Return the (x, y) coordinate for the center point of the cell that contains the specified text.  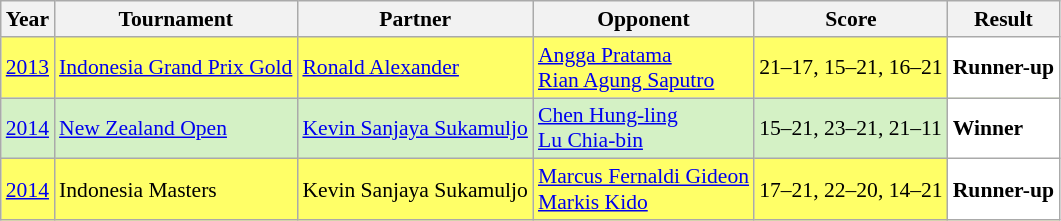
Angga Pratama Rian Agung Saputro (644, 68)
Score (851, 19)
Indonesia Grand Prix Gold (176, 68)
Ronald Alexander (415, 68)
Indonesia Masters (176, 190)
Marcus Fernaldi Gideon Markis Kido (644, 190)
Opponent (644, 19)
21–17, 15–21, 16–21 (851, 68)
Year (28, 19)
Partner (415, 19)
2013 (28, 68)
15–21, 23–21, 21–11 (851, 128)
New Zealand Open (176, 128)
17–21, 22–20, 14–21 (851, 190)
Chen Hung-ling Lu Chia-bin (644, 128)
Winner (1004, 128)
Result (1004, 19)
Tournament (176, 19)
